Return the (X, Y) coordinate for the center point of the cell that contains the specified text.  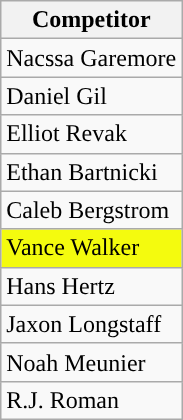
Caleb Bergstrom (92, 210)
Competitor (92, 20)
Daniel Gil (92, 96)
Vance Walker (92, 248)
Ethan Bartnicki (92, 172)
Jaxon Longstaff (92, 324)
Hans Hertz (92, 286)
Elliot Revak (92, 134)
Noah Meunier (92, 362)
R.J. Roman (92, 400)
Nacssa Garemore (92, 58)
